Return the [x, y] coordinate for the center point of the cell that contains the specified text.  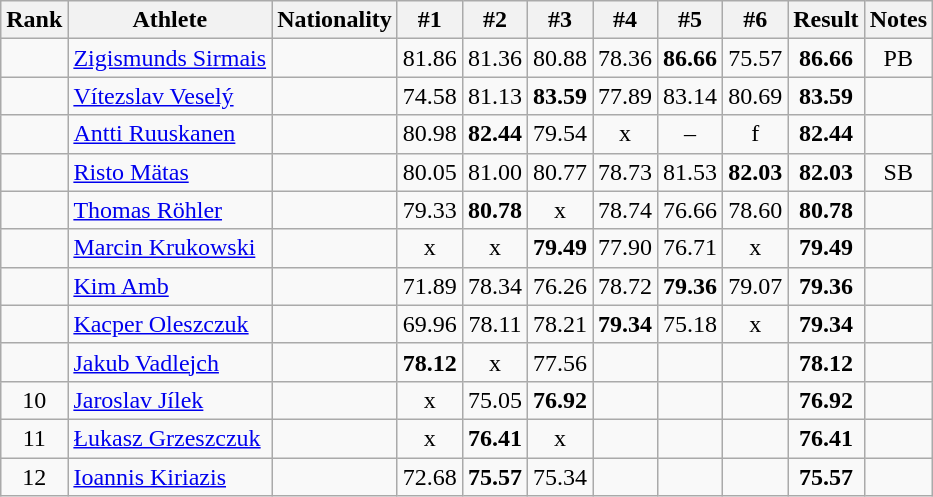
75.05 [494, 400]
80.77 [560, 172]
Nationality [335, 20]
Result [826, 20]
78.36 [626, 58]
81.13 [494, 96]
#4 [626, 20]
80.98 [430, 134]
Athlete [170, 20]
#6 [756, 20]
77.56 [560, 362]
78.73 [626, 172]
81.00 [494, 172]
83.14 [690, 96]
75.18 [690, 324]
Notes [898, 20]
Antti Ruuskanen [170, 134]
Kacper Oleszczuk [170, 324]
PB [898, 58]
74.58 [430, 96]
80.88 [560, 58]
Kim Amb [170, 286]
78.21 [560, 324]
81.86 [430, 58]
Risto Mätas [170, 172]
#2 [494, 20]
12 [34, 477]
78.11 [494, 324]
69.96 [430, 324]
77.89 [626, 96]
#5 [690, 20]
81.36 [494, 58]
Vítezslav Veselý [170, 96]
Thomas Röhler [170, 210]
78.34 [494, 286]
78.72 [626, 286]
76.66 [690, 210]
Zigismunds Sirmais [170, 58]
f [756, 134]
72.68 [430, 477]
77.90 [626, 248]
Łukasz Grzeszczuk [170, 438]
79.54 [560, 134]
80.69 [756, 96]
Rank [34, 20]
Marcin Krukowski [170, 248]
75.34 [560, 477]
78.60 [756, 210]
#3 [560, 20]
76.71 [690, 248]
78.74 [626, 210]
#1 [430, 20]
80.05 [430, 172]
Jakub Vadlejch [170, 362]
Ioannis Kiriazis [170, 477]
79.07 [756, 286]
79.33 [430, 210]
76.26 [560, 286]
– [690, 134]
81.53 [690, 172]
11 [34, 438]
10 [34, 400]
71.89 [430, 286]
Jaroslav Jílek [170, 400]
SB [898, 172]
